Output the (x, y) coordinate of the center of the cell containing the given text.  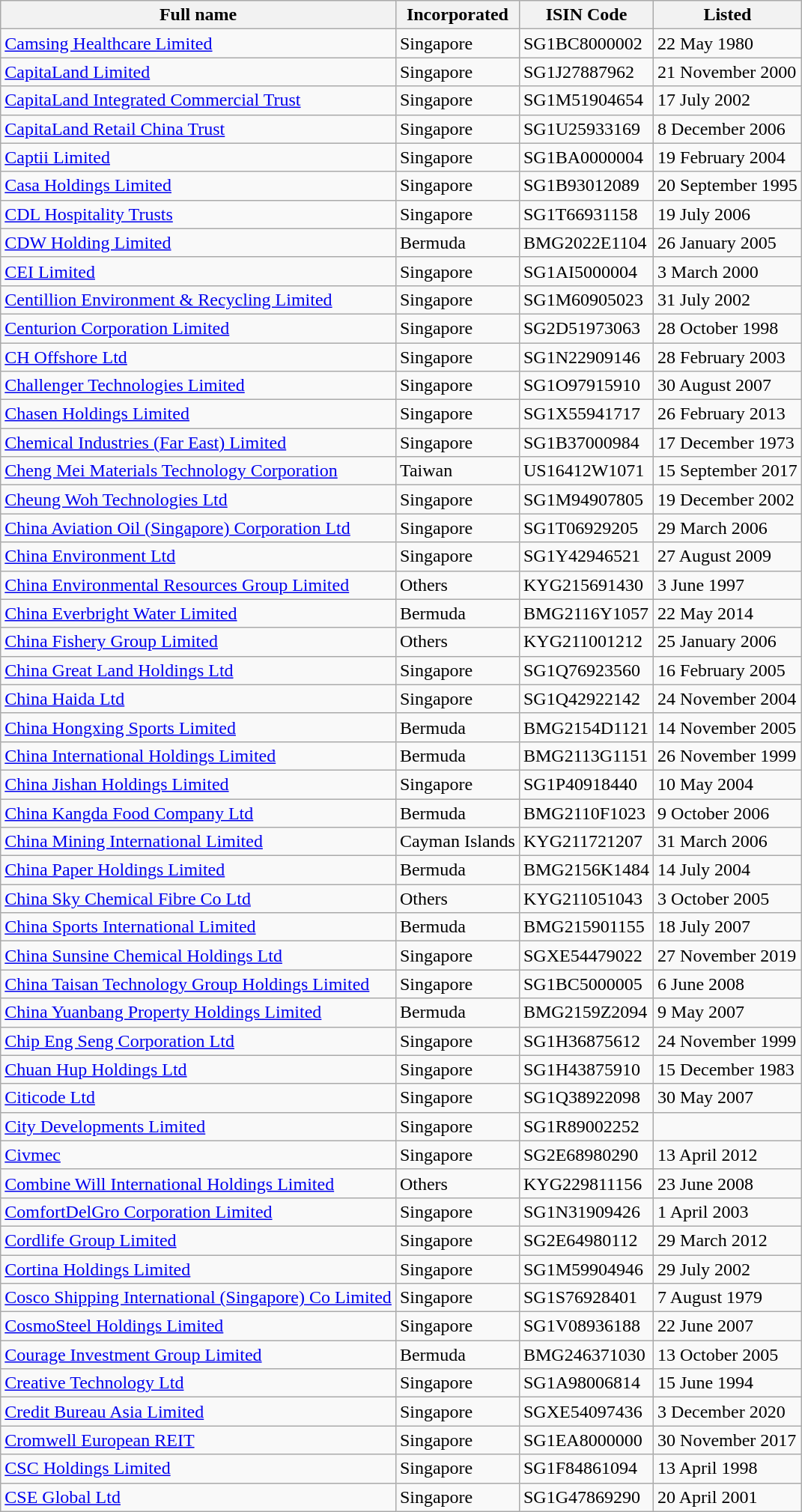
China Sky Chemical Fibre Co Ltd (198, 899)
Full name (198, 15)
28 February 2003 (728, 357)
SG1Q76923560 (586, 670)
Centillion Environment & Recycling Limited (198, 300)
China Sports International Limited (198, 927)
24 November 2004 (728, 699)
20 September 1995 (728, 186)
CDW Holding Limited (198, 243)
SG1Y42946521 (586, 556)
SG1BC8000002 (586, 43)
31 July 2002 (728, 300)
29 March 2012 (728, 1240)
SG1M59904946 (586, 1269)
23 June 2008 (728, 1183)
3 December 2020 (728, 1412)
SG1S76928401 (586, 1298)
BMG2116Y1057 (586, 613)
China Aviation Oil (Singapore) Corporation Ltd (198, 528)
SG1BA0000004 (586, 157)
31 March 2006 (728, 842)
SG1B37000984 (586, 443)
SG1M60905023 (586, 300)
26 November 1999 (728, 756)
SG1M51904654 (586, 100)
Combine Will International Holdings Limited (198, 1183)
China Hongxing Sports Limited (198, 727)
14 July 2004 (728, 870)
SG1V08936188 (586, 1326)
Chip Eng Seng Corporation Ltd (198, 1041)
SG1O97915910 (586, 386)
China Jishan Holdings Limited (198, 784)
China Great Land Holdings Ltd (198, 670)
CSE Global Ltd (198, 1497)
19 February 2004 (728, 157)
Cayman Islands (457, 842)
Camsing Healthcare Limited (198, 43)
13 October 2005 (728, 1355)
14 November 2005 (728, 727)
26 February 2013 (728, 414)
22 June 2007 (728, 1326)
KYG211051043 (586, 899)
SG2D51973063 (586, 328)
China Everbright Water Limited (198, 613)
CosmoSteel Holdings Limited (198, 1326)
Courage Investment Group Limited (198, 1355)
US16412W1071 (586, 471)
BMG2022E1104 (586, 243)
1 April 2003 (728, 1212)
3 June 1997 (728, 585)
19 December 2002 (728, 500)
22 May 1980 (728, 43)
17 December 1973 (728, 443)
Captii Limited (198, 157)
Chasen Holdings Limited (198, 414)
China Environment Ltd (198, 556)
20 April 2001 (728, 1497)
Citicode Ltd (198, 1098)
SGXE54479022 (586, 956)
Cosco Shipping International (Singapore) Co Limited (198, 1298)
BMG2154D1121 (586, 727)
SG1G47869290 (586, 1497)
Chuan Hup Holdings Ltd (198, 1069)
SG1T66931158 (586, 214)
BMG246371030 (586, 1355)
SG2E64980112 (586, 1240)
9 May 2007 (728, 1012)
BMG2159Z2094 (586, 1012)
9 October 2006 (728, 813)
6 June 2008 (728, 984)
7 August 1979 (728, 1298)
China Sunsine Chemical Holdings Ltd (198, 956)
Cromwell European REIT (198, 1440)
27 August 2009 (728, 556)
26 January 2005 (728, 243)
SG1AI5000004 (586, 271)
SG1X55941717 (586, 414)
Incorporated (457, 15)
Challenger Technologies Limited (198, 386)
KYG215691430 (586, 585)
3 March 2000 (728, 271)
SG1B93012089 (586, 186)
Creative Technology Ltd (198, 1383)
ISIN Code (586, 15)
SG1Q42922142 (586, 699)
KYG229811156 (586, 1183)
SG1BC5000005 (586, 984)
15 September 2017 (728, 471)
CH Offshore Ltd (198, 357)
CDL Hospitality Trusts (198, 214)
Civmec (198, 1155)
24 November 1999 (728, 1041)
KYG211001212 (586, 642)
3 October 2005 (728, 899)
SG1M94907805 (586, 500)
Cheung Woh Technologies Ltd (198, 500)
Credit Bureau Asia Limited (198, 1412)
SG1R89002252 (586, 1126)
ComfortDelGro Corporation Limited (198, 1212)
Centurion Corporation Limited (198, 328)
Cortina Holdings Limited (198, 1269)
SG1Q38922098 (586, 1098)
30 May 2007 (728, 1098)
16 February 2005 (728, 670)
China Mining International Limited (198, 842)
SG1T06929205 (586, 528)
Casa Holdings Limited (198, 186)
China Paper Holdings Limited (198, 870)
CapitaLand Integrated Commercial Trust (198, 100)
SG1U25933169 (586, 129)
SG1A98006814 (586, 1383)
KYG211721207 (586, 842)
Chemical Industries (Far East) Limited (198, 443)
18 July 2007 (728, 927)
China Taisan Technology Group Holdings Limited (198, 984)
SG1J27887962 (586, 72)
13 April 2012 (728, 1155)
SG1F84861094 (586, 1469)
SG1H36875612 (586, 1041)
BMG215901155 (586, 927)
29 July 2002 (728, 1269)
CSC Holdings Limited (198, 1469)
China Kangda Food Company Ltd (198, 813)
SG1N31909426 (586, 1212)
30 November 2017 (728, 1440)
CEI Limited (198, 271)
BMG2113G1151 (586, 756)
27 November 2019 (728, 956)
Cheng Mei Materials Technology Corporation (198, 471)
13 April 1998 (728, 1469)
25 January 2006 (728, 642)
30 August 2007 (728, 386)
CapitaLand Limited (198, 72)
BMG2110F1023 (586, 813)
China International Holdings Limited (198, 756)
SG1P40918440 (586, 784)
SG1EA8000000 (586, 1440)
22 May 2014 (728, 613)
15 June 1994 (728, 1383)
SG1N22909146 (586, 357)
Cordlife Group Limited (198, 1240)
BMG2156K1484 (586, 870)
28 October 1998 (728, 328)
China Fishery Group Limited (198, 642)
City Developments Limited (198, 1126)
SG2E68980290 (586, 1155)
15 December 1983 (728, 1069)
CapitaLand Retail China Trust (198, 129)
10 May 2004 (728, 784)
SGXE54097436 (586, 1412)
China Environmental Resources Group Limited (198, 585)
21 November 2000 (728, 72)
17 July 2002 (728, 100)
19 July 2006 (728, 214)
Taiwan (457, 471)
29 March 2006 (728, 528)
China Yuanbang Property Holdings Limited (198, 1012)
SG1H43875910 (586, 1069)
Listed (728, 15)
China Haida Ltd (198, 699)
8 December 2006 (728, 129)
